Determine the [x, y] coordinate at the center of the cell enclosing the given text.  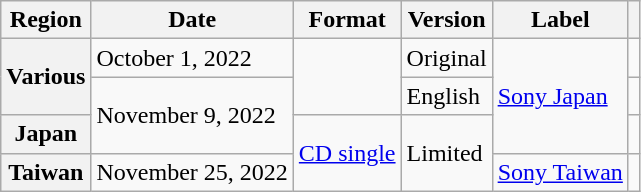
Sony Taiwan [560, 172]
Region [46, 20]
Japan [46, 134]
CD single [347, 153]
Limited [446, 153]
October 1, 2022 [192, 58]
Various [46, 77]
Format [347, 20]
Original [446, 58]
Label [560, 20]
English [446, 96]
Date [192, 20]
November 9, 2022 [192, 115]
Sony Japan [560, 96]
Taiwan [46, 172]
Version [446, 20]
November 25, 2022 [192, 172]
